Locate the cell with the specified text and output its (x, y) center coordinate. 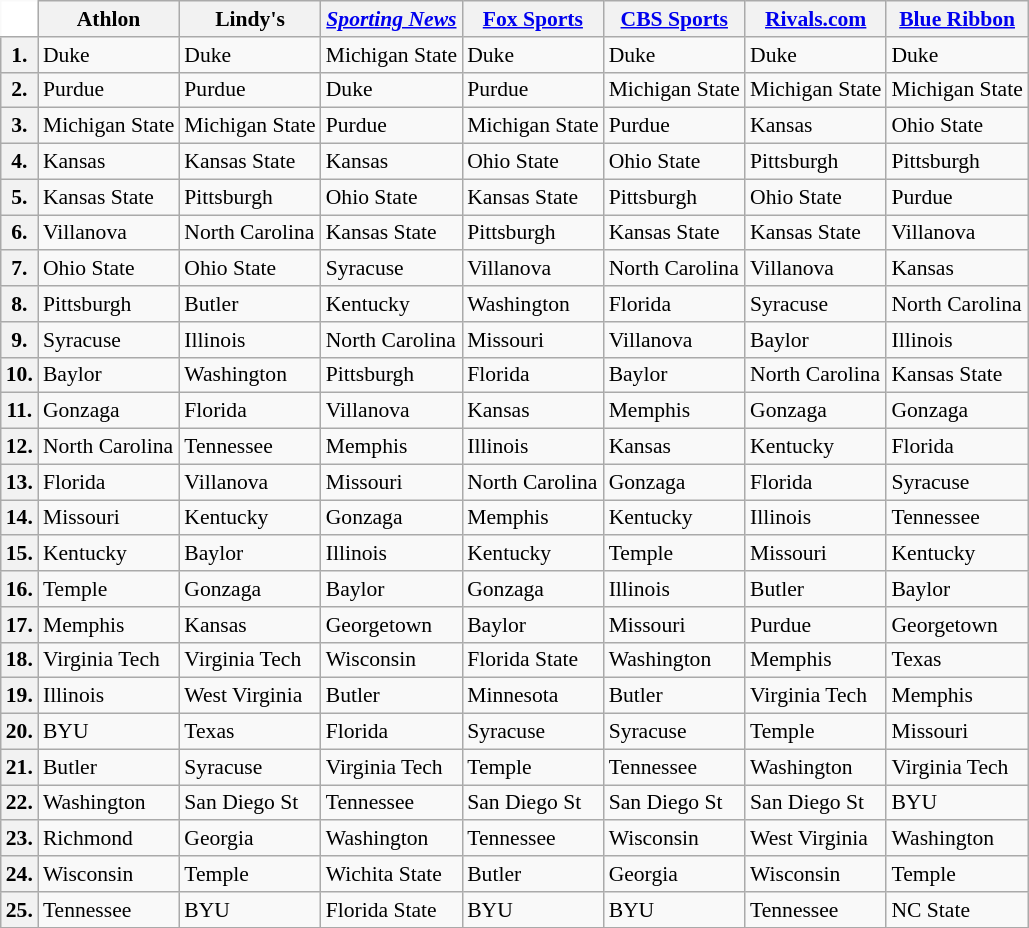
20. (20, 732)
22. (20, 803)
18. (20, 660)
Wichita State (392, 874)
14. (20, 518)
Lindy's (250, 19)
1. (20, 55)
NC State (956, 910)
2. (20, 90)
17. (20, 625)
12. (20, 447)
Rivals.com (816, 19)
24. (20, 874)
8. (20, 304)
Sporting News (392, 19)
3. (20, 126)
21. (20, 767)
CBS Sports (674, 19)
25. (20, 910)
Richmond (108, 839)
Minnesota (532, 696)
15. (20, 554)
13. (20, 482)
23. (20, 839)
16. (20, 589)
Athlon (108, 19)
10. (20, 375)
7. (20, 269)
6. (20, 233)
19. (20, 696)
11. (20, 411)
Blue Ribbon (956, 19)
9. (20, 340)
5. (20, 197)
4. (20, 162)
Fox Sports (532, 19)
